Identify which cell holds the provided text, then report its [x, y] central coordinate. 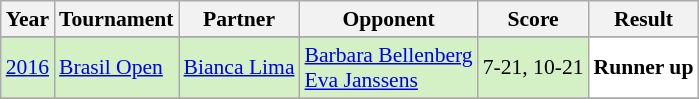
Year [28, 19]
2016 [28, 68]
Partner [240, 19]
Tournament [116, 19]
Score [534, 19]
Runner up [644, 68]
Result [644, 19]
Barbara Bellenberg Eva Janssens [389, 68]
Opponent [389, 19]
7-21, 10-21 [534, 68]
Brasil Open [116, 68]
Bianca Lima [240, 68]
